Scan for the cell matching the given text and deliver its [x, y] coordinate at center. 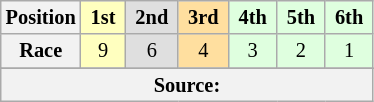
Source: [187, 85]
6 [152, 51]
Position [41, 17]
Race [41, 51]
4 [203, 51]
9 [104, 51]
5th [301, 17]
2nd [152, 17]
3 [253, 51]
6th [349, 17]
3rd [203, 17]
1 [349, 51]
2 [301, 51]
1st [104, 17]
4th [253, 17]
